Find where the given text appears and provide that cell's center as [X, Y] coordinate. 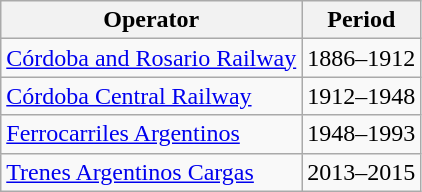
Ferrocarriles Argentinos [152, 134]
1912–1948 [362, 96]
Córdoba Central Railway [152, 96]
2013–2015 [362, 172]
1948–1993 [362, 134]
Operator [152, 20]
Period [362, 20]
Trenes Argentinos Cargas [152, 172]
Córdoba and Rosario Railway [152, 58]
1886–1912 [362, 58]
